Return (x, y) of the center of cell containing provided text 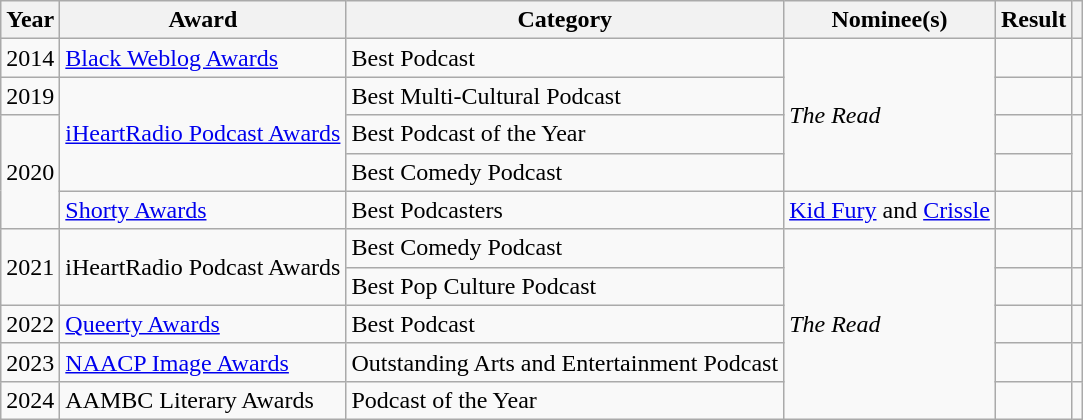
2014 (30, 58)
Best Podcasters (565, 210)
Best Pop Culture Podcast (565, 286)
Year (30, 20)
Best Podcast of the Year (565, 134)
NAACP Image Awards (203, 362)
2023 (30, 362)
Queerty Awards (203, 324)
Best Multi-Cultural Podcast (565, 96)
Award (203, 20)
Category (565, 20)
Result (1033, 20)
Outstanding Arts and Entertainment Podcast (565, 362)
Nominee(s) (890, 20)
AAMBC Literary Awards (203, 400)
Podcast of the Year (565, 400)
Black Weblog Awards (203, 58)
2020 (30, 172)
2024 (30, 400)
Kid Fury and Crissle (890, 210)
2021 (30, 267)
2022 (30, 324)
Shorty Awards (203, 210)
2019 (30, 96)
